Return the (X, Y) coordinate for the center point of the cell that contains the specified text.  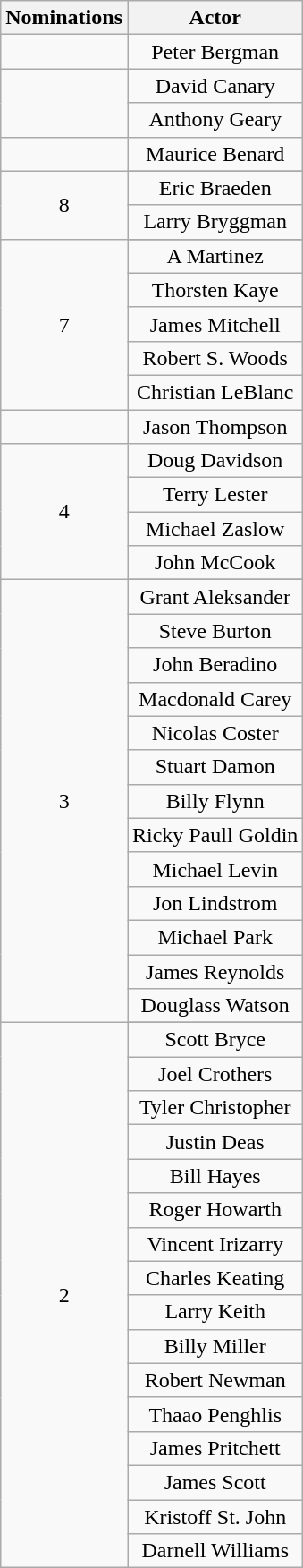
Anthony Geary (215, 120)
Billy Flynn (215, 801)
Bill Hayes (215, 1176)
John Beradino (215, 665)
Thorsten Kaye (215, 290)
Tyler Christopher (215, 1108)
8 (64, 205)
Larry Keith (215, 1312)
Nominations (64, 18)
Joel Crothers (215, 1074)
Roger Howarth (215, 1210)
Steve Burton (215, 631)
Kristoff St. John (215, 1517)
Billy Miller (215, 1346)
James Mitchell (215, 324)
John McCook (215, 563)
Michael Zaslow (215, 529)
Jon Lindstrom (215, 903)
James Pritchett (215, 1448)
James Scott (215, 1482)
Vincent Irizarry (215, 1244)
Ricky Paull Goldin (215, 835)
4 (64, 512)
7 (64, 324)
Scott Bryce (215, 1040)
James Reynolds (215, 971)
Robert S. Woods (215, 358)
A Martinez (215, 256)
2 (64, 1296)
Macdonald Carey (215, 699)
David Canary (215, 86)
Michael Park (215, 937)
Actor (215, 18)
Thaao Penghlis (215, 1414)
Michael Levin (215, 869)
Terry Lester (215, 495)
Larry Bryggman (215, 222)
Christian LeBlanc (215, 392)
Peter Bergman (215, 52)
Darnell Williams (215, 1551)
Maurice Benard (215, 154)
Charles Keating (215, 1278)
Jason Thompson (215, 427)
Douglass Watson (215, 1006)
Nicolas Coster (215, 733)
Doug Davidson (215, 461)
Eric Braeden (215, 188)
Robert Newman (215, 1380)
Justin Deas (215, 1142)
Stuart Damon (215, 767)
Grant Aleksander (215, 597)
3 (64, 802)
